Return (x, y) of the center of cell containing provided text 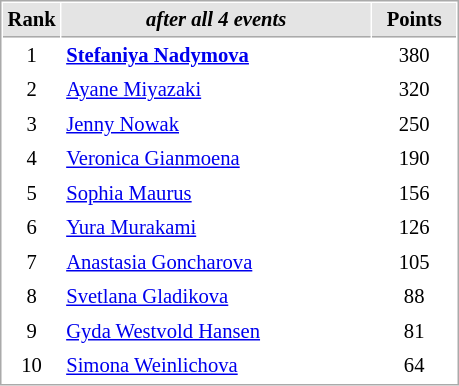
250 (414, 124)
Points (414, 20)
5 (32, 194)
Svetlana Gladikova (216, 296)
8 (32, 296)
2 (32, 90)
Yura Murakami (216, 228)
126 (414, 228)
4 (32, 158)
190 (414, 158)
6 (32, 228)
Veronica Gianmoena (216, 158)
Sophia Maurus (216, 194)
Rank (32, 20)
Ayane Miyazaki (216, 90)
81 (414, 332)
156 (414, 194)
10 (32, 366)
380 (414, 56)
7 (32, 262)
9 (32, 332)
320 (414, 90)
64 (414, 366)
Anastasia Goncharova (216, 262)
105 (414, 262)
1 (32, 56)
Gyda Westvold Hansen (216, 332)
88 (414, 296)
3 (32, 124)
Simona Weinlichova (216, 366)
Stefaniya Nadymova (216, 56)
Jenny Nowak (216, 124)
after all 4 events (216, 20)
